Provide the (x, y) coordinate of the cell's center where the given text is located.  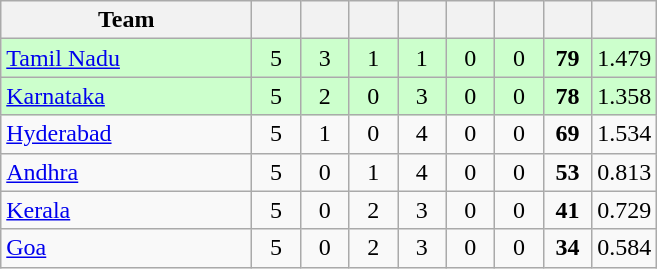
Goa (126, 248)
Hyderabad (126, 134)
Tamil Nadu (126, 58)
69 (568, 134)
Team (126, 20)
1.358 (624, 96)
1.534 (624, 134)
0.729 (624, 210)
Kerala (126, 210)
1.479 (624, 58)
41 (568, 210)
78 (568, 96)
Karnataka (126, 96)
0.584 (624, 248)
34 (568, 248)
53 (568, 172)
Andhra (126, 172)
79 (568, 58)
0.813 (624, 172)
